Capture the cell that displays the provided text and extract its [X, Y] central coordinate. 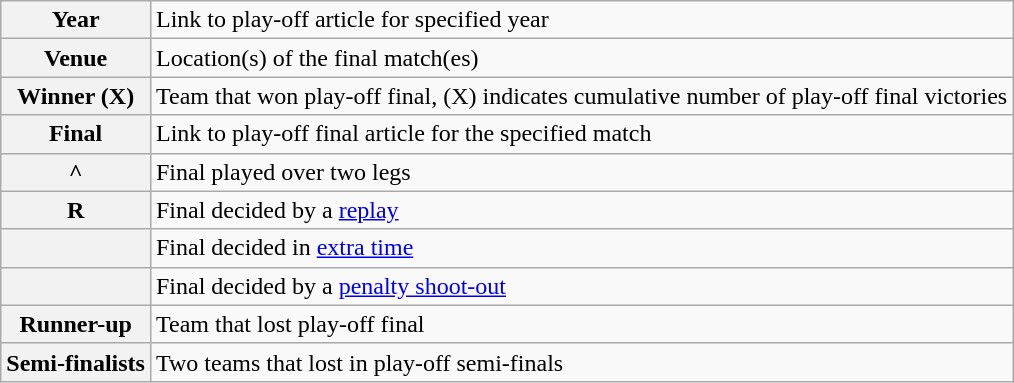
Winner (X) [76, 96]
Semi-finalists [76, 362]
R [76, 210]
Team that won play-off final, (X) indicates cumulative number of play-off final victories [581, 96]
Link to play-off final article for the specified match [581, 134]
Final decided by a penalty shoot-out [581, 286]
Link to play-off article for specified year [581, 20]
Two teams that lost in play-off semi-finals [581, 362]
Final [76, 134]
Final decided in extra time [581, 248]
Runner-up [76, 324]
Final played over two legs [581, 172]
Year [76, 20]
Location(s) of the final match(es) [581, 58]
^ [76, 172]
Team that lost play-off final [581, 324]
Venue [76, 58]
Final decided by a replay [581, 210]
